Identify which cell holds the provided text, then report its (X, Y) central coordinate. 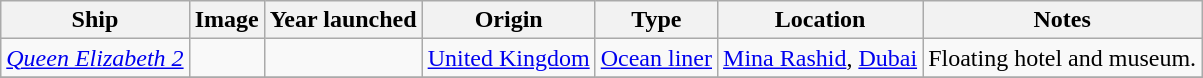
Ocean liner (656, 58)
Image (226, 20)
Location (820, 20)
United Kingdom (508, 58)
Queen Elizabeth 2 (95, 58)
Notes (1062, 20)
Ship (95, 20)
Origin (508, 20)
Type (656, 20)
Year launched (343, 20)
Floating hotel and museum. (1062, 58)
Mina Rashid, Dubai (820, 58)
